Capture the cell that displays the provided text and extract its (X, Y) central coordinate. 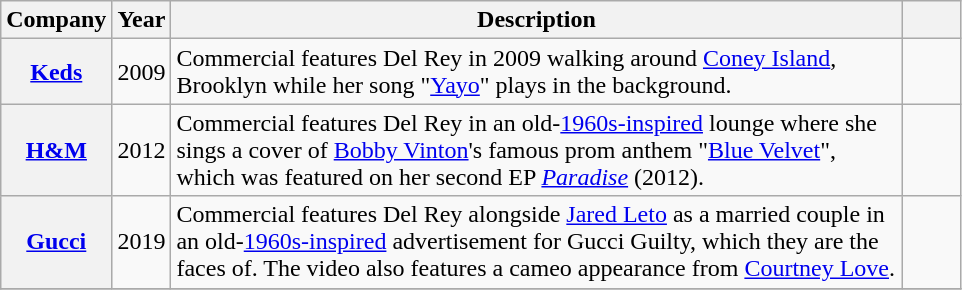
H&M (56, 150)
2009 (142, 72)
2012 (142, 150)
Commercial features Del Rey in 2009 walking around Coney Island, Brooklyn while her song "Yayo" plays in the background. (536, 72)
Keds (56, 72)
Year (142, 20)
Description (536, 20)
Gucci (56, 242)
2019 (142, 242)
Company (56, 20)
